Output the (x, y) coordinate of the center of the cell containing the given text.  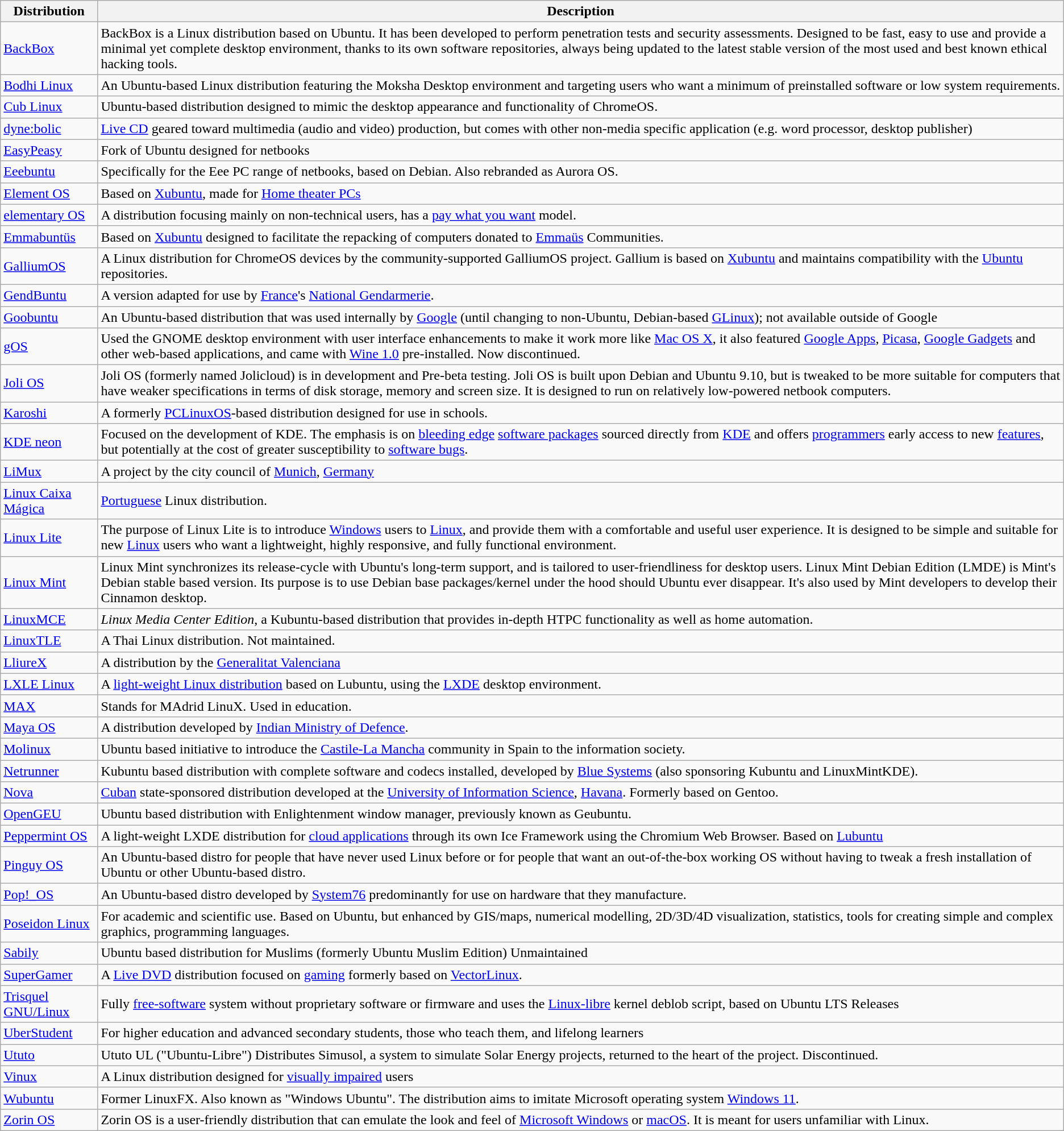
SuperGamer (49, 975)
Stands for MAdrid LinuX. Used in education. (581, 706)
Joli OS (49, 383)
A light-weight LXDE distribution for cloud applications through its own Ice Framework using the Chromium Web Browser. Based on Lubuntu (581, 836)
A light-weight Linux distribution based on Lubuntu, using the LXDE desktop environment. (581, 684)
Molinux (49, 749)
A version adapted for use by France's National Gendarmerie. (581, 295)
Fork of Ubuntu designed for netbooks (581, 150)
Netrunner (49, 770)
LinuxMCE (49, 619)
A distribution by the Generalitat Valenciana (581, 662)
Ubuntu based distribution with Enlightenment window manager, previously known as Geubuntu. (581, 814)
GalliumOS (49, 266)
A distribution developed by Indian Ministry of Defence. (581, 727)
LXLE Linux (49, 684)
gOS (49, 347)
An Ubuntu-based distro developed by System76 predominantly for use on hardware that they manufacture. (581, 894)
LliureX (49, 662)
Linux Caixa Mágica (49, 500)
dyne:bolic (49, 129)
Wubuntu (49, 1098)
LinuxTLE (49, 641)
Cub Linux (49, 107)
Trisquel GNU/Linux (49, 1004)
Linux Media Center Edition, a Kubuntu-based distribution that provides in-depth HTPC functionality as well as home automation. (581, 619)
Ubuntu based initiative to introduce the Castile-La Mancha community in Spain to the information society. (581, 749)
Emmabuntüs (49, 237)
Eeebuntu (49, 172)
Portuguese Linux distribution. (581, 500)
A Thai Linux distribution. Not maintained. (581, 641)
LiMux (49, 471)
Sabily (49, 953)
EasyPeasy (49, 150)
Peppermint OS (49, 836)
Vinux (49, 1076)
Based on Xubuntu designed to facilitate the repacking of computers donated to Emmaüs Communities. (581, 237)
Fully free-software system without proprietary software or firmware and uses the Linux-libre kernel deblob script, based on Ubuntu LTS Releases (581, 1004)
Element OS (49, 193)
Kubuntu based distribution with complete software and codecs installed, developed by Blue Systems (also sponsoring Kubuntu and LinuxMintKDE). (581, 770)
An Ubuntu-based distribution that was used internally by Google (until changing to non-Ubuntu, Debian-based GLinux); not available outside of Google (581, 317)
elementary OS (49, 215)
Based on Xubuntu, made for Home theater PCs (581, 193)
A project by the city council of Munich, Germany (581, 471)
A Live DVD distribution focused on gaming formerly based on VectorLinux. (581, 975)
Ututo (49, 1055)
MAX (49, 706)
Specifically for the Eee PC range of netbooks, based on Debian. Also rebranded as Aurora OS. (581, 172)
A Linux distribution designed for visually impaired users (581, 1076)
Poseidon Linux (49, 923)
Zorin OS (49, 1120)
KDE neon (49, 442)
Maya OS (49, 727)
Distribution (49, 11)
Linux Mint (49, 582)
Ubuntu-based distribution designed to mimic the desktop appearance and functionality of ChromeOS. (581, 107)
Bodhi Linux (49, 85)
Karoshi (49, 413)
Nova (49, 793)
Cuban state-sponsored distribution developed at the University of Information Science, Havana. Formerly based on Gentoo. (581, 793)
UberStudent (49, 1033)
Linux Lite (49, 538)
A distribution focusing mainly on non-technical users, has a pay what you want model. (581, 215)
GendBuntu (49, 295)
Description (581, 11)
A formerly PCLinuxOS-based distribution designed for use in schools. (581, 413)
Pop!_OS (49, 894)
Ututo UL ("Ubuntu-Libre") Distributes Simusol, a system to simulate Solar Energy projects, returned to the heart of the project. Discontinued. (581, 1055)
Goobuntu (49, 317)
Ubuntu based distribution for Muslims (formerly Ubuntu Muslim Edition) Unmaintained (581, 953)
BackBox (49, 48)
Former LinuxFX. Also known as "Windows Ubuntu". The distribution aims to imitate Microsoft operating system Windows 11. (581, 1098)
OpenGEU (49, 814)
Pinguy OS (49, 865)
For higher education and advanced secondary students, those who teach them, and lifelong learners (581, 1033)
